Locate the cell with the specified text and output its [X, Y] center coordinate. 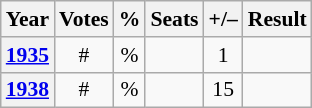
Seats [174, 19]
1 [224, 55]
Votes [84, 19]
+/– [224, 19]
Year [28, 19]
1935 [28, 55]
1938 [28, 90]
Result [278, 19]
15 [224, 90]
